Provide the (x, y) coordinate of the cell's center where the given text is located.  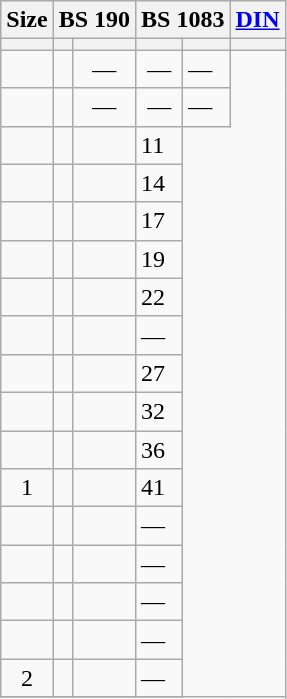
22 (160, 297)
36 (160, 449)
DIN (258, 20)
11 (160, 145)
19 (160, 259)
BS 1083 (183, 20)
32 (160, 411)
2 (27, 678)
41 (160, 488)
1 (27, 488)
14 (160, 183)
Size (27, 20)
27 (160, 373)
BS 190 (94, 20)
17 (160, 221)
